Provide the [X, Y] coordinate of the cell's center where the given text is located.  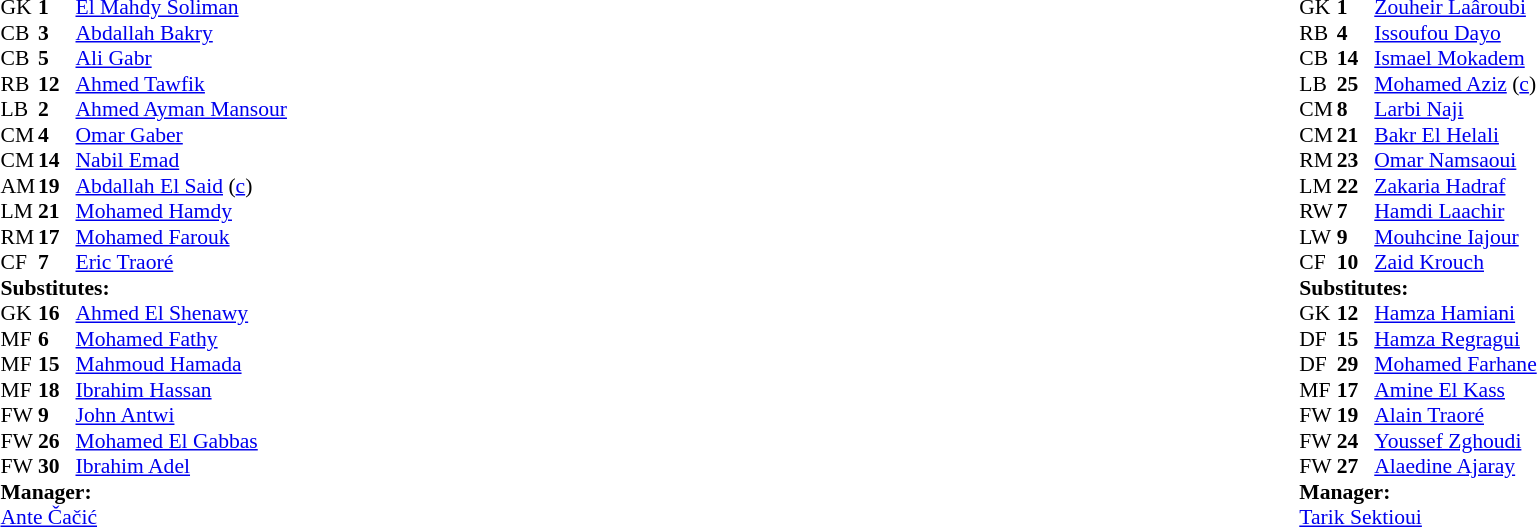
Hamza Regragui [1455, 339]
18 [57, 390]
Omar Gaber [182, 135]
Nabil Emad [182, 161]
Hamza Hamiani [1455, 313]
Zaid Krouch [1455, 263]
Mouhcine Iajour [1455, 237]
26 [57, 441]
Mohamed Aziz (c) [1455, 84]
Abdallah El Said (c) [182, 186]
RW [1318, 211]
Mohamed Farouk [182, 237]
8 [1356, 109]
Ahmed Ayman Mansour [182, 109]
5 [57, 59]
25 [1356, 84]
Ibrahim Hassan [182, 390]
AM [19, 186]
10 [1356, 263]
Ahmed El Shenawy [182, 313]
Amine El Kass [1455, 390]
LW [1318, 237]
Mohamed El Gabbas [182, 441]
29 [1356, 365]
Issoufou Dayo [1455, 33]
2 [57, 109]
Bakr El Helali [1455, 135]
Youssef Zghoudi [1455, 441]
Mohamed Fathy [182, 339]
Ismael Mokadem [1455, 59]
Hamdi Laachir [1455, 211]
Omar Namsaoui [1455, 161]
6 [57, 339]
Mahmoud Hamada [182, 365]
24 [1356, 441]
22 [1356, 186]
Alain Traoré [1455, 415]
3 [57, 33]
Abdallah Bakry [182, 33]
27 [1356, 467]
John Antwi [182, 415]
Mohamed Hamdy [182, 211]
16 [57, 313]
Alaedine Ajaray [1455, 467]
Mohamed Farhane [1455, 365]
Ali Gabr [182, 59]
30 [57, 467]
Larbi Naji [1455, 109]
Ibrahim Adel [182, 467]
23 [1356, 161]
Ahmed Tawfik [182, 84]
Zakaria Hadraf [1455, 186]
Eric Traoré [182, 263]
